Return the [x, y] coordinate for the center point of the cell that contains the specified text.  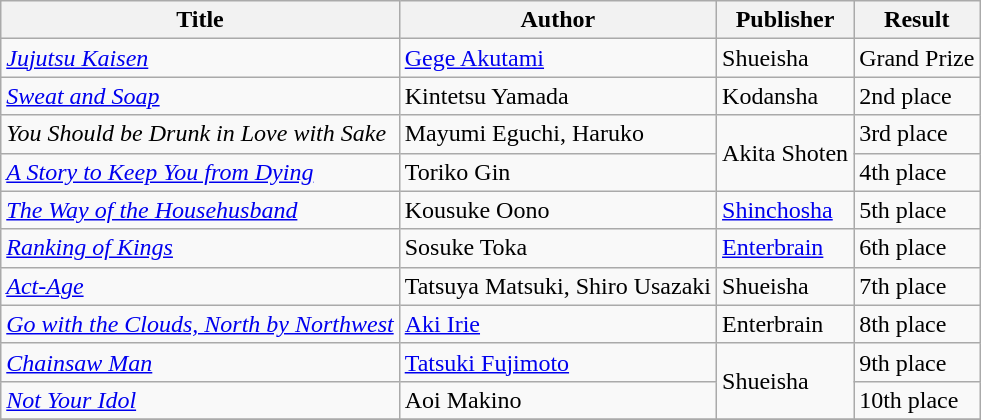
Chainsaw Man [200, 362]
Kintetsu Yamada [558, 96]
Jujutsu Kaisen [200, 58]
Shinchosha [786, 210]
Result [917, 20]
3rd place [917, 134]
Tatsuki Fujimoto [558, 362]
Act-Age [200, 286]
Mayumi Eguchi, Haruko [558, 134]
Not Your Idol [200, 400]
Publisher [786, 20]
7th place [917, 286]
A Story to Keep You from Dying [200, 172]
9th place [917, 362]
Grand Prize [917, 58]
6th place [917, 248]
2nd place [917, 96]
Sosuke Toka [558, 248]
Kousuke Oono [558, 210]
Author [558, 20]
10th place [917, 400]
Aki Irie [558, 324]
Tatsuya Matsuki, Shiro Usazaki [558, 286]
Go with the Clouds, North by Northwest [200, 324]
Aoi Makino [558, 400]
You Should be Drunk in Love with Sake [200, 134]
Gege Akutami [558, 58]
Toriko Gin [558, 172]
5th place [917, 210]
8th place [917, 324]
Ranking of Kings [200, 248]
Kodansha [786, 96]
Sweat and Soap [200, 96]
Akita Shoten [786, 153]
4th place [917, 172]
The Way of the Househusband [200, 210]
Title [200, 20]
